Detect which cell encompasses the target text, then output its [x, y] center coordinate. 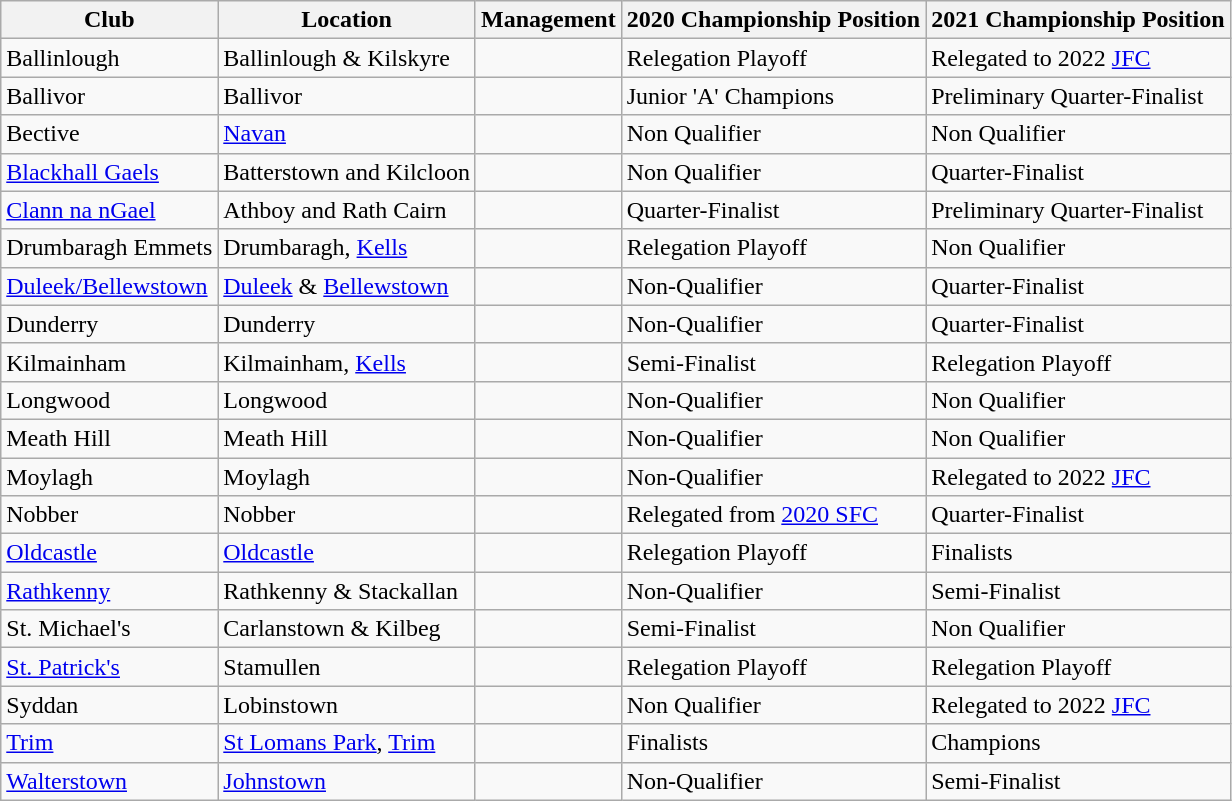
Club [110, 20]
St. Michael's [110, 629]
Trim [110, 743]
Champions [1078, 743]
Junior 'A' Champions [773, 96]
Drumbaragh Emmets [110, 248]
Rathkenny & Stackallan [347, 591]
Johnstown [347, 781]
St Lomans Park, Trim [347, 743]
Relegated from 2020 SFC [773, 515]
Walterstown [110, 781]
St. Patrick's [110, 667]
Blackhall Gaels [110, 172]
Ballinlough [110, 58]
Bective [110, 134]
Stamullen [347, 667]
Kilmainham, Kells [347, 362]
Clann na nGael [110, 210]
Duleek & Bellewstown [347, 286]
Batterstown and Kilcloon [347, 172]
Rathkenny [110, 591]
Location [347, 20]
Lobinstown [347, 705]
Duleek/Bellewstown [110, 286]
Ballinlough & Kilskyre [347, 58]
Athboy and Rath Cairn [347, 210]
Management [548, 20]
2021 Championship Position [1078, 20]
Syddan [110, 705]
Drumbaragh, Kells [347, 248]
Kilmainham [110, 362]
Carlanstown & Kilbeg [347, 629]
2020 Championship Position [773, 20]
Navan [347, 134]
